Locate the cell with the specified text and output its [x, y] center coordinate. 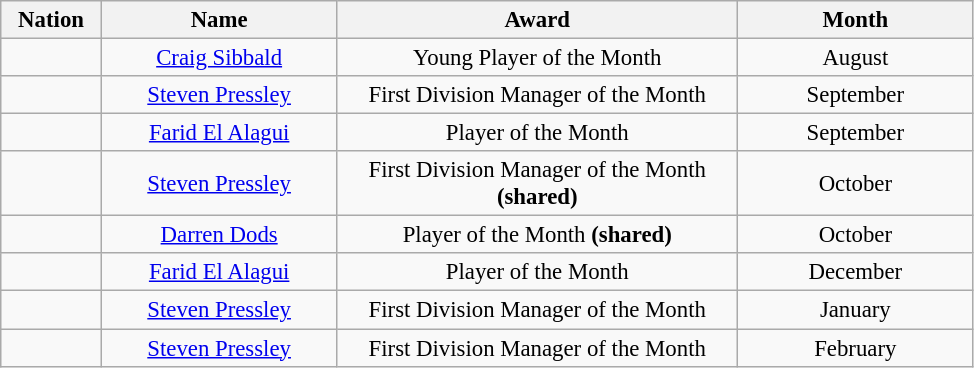
August [856, 58]
Name [219, 20]
Award [538, 20]
Nation [52, 20]
Player of the Month (shared) [538, 235]
Young Player of the Month [538, 58]
Darren Dods [219, 235]
January [856, 310]
Month [856, 20]
December [856, 273]
First Division Manager of the Month (shared) [538, 184]
Craig Sibbald [219, 58]
February [856, 348]
